Capture the cell that displays the provided text and extract its (x, y) central coordinate. 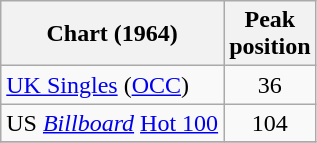
UK Singles (OCC) (112, 85)
36 (270, 85)
Chart (1964) (112, 34)
Peakposition (270, 34)
US Billboard Hot 100 (112, 123)
104 (270, 123)
